Find where the given text appears and provide that cell's center as [X, Y] coordinate. 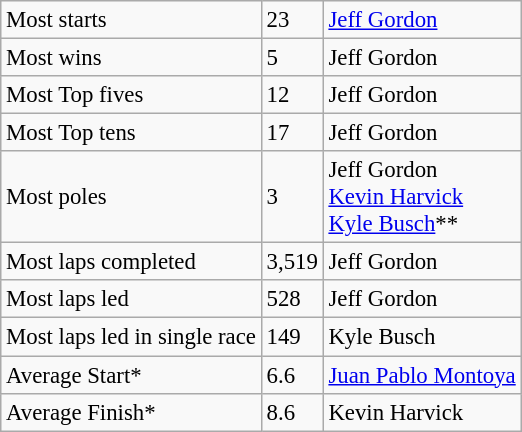
Kyle Busch [422, 337]
17 [292, 133]
Most Top tens [132, 133]
23 [292, 20]
528 [292, 299]
Average Start* [132, 375]
12 [292, 95]
8.6 [292, 412]
Most laps completed [132, 262]
Kevin Harvick [422, 412]
Most laps led [132, 299]
6.6 [292, 375]
Juan Pablo Montoya [422, 375]
3,519 [292, 262]
Most Top fives [132, 95]
3 [292, 197]
5 [292, 58]
149 [292, 337]
Most starts [132, 20]
Most laps led in single race [132, 337]
Most poles [132, 197]
Jeff GordonKevin HarvickKyle Busch** [422, 197]
Average Finish* [132, 412]
Most wins [132, 58]
